Locate the cell with the specified text and output its [X, Y] center coordinate. 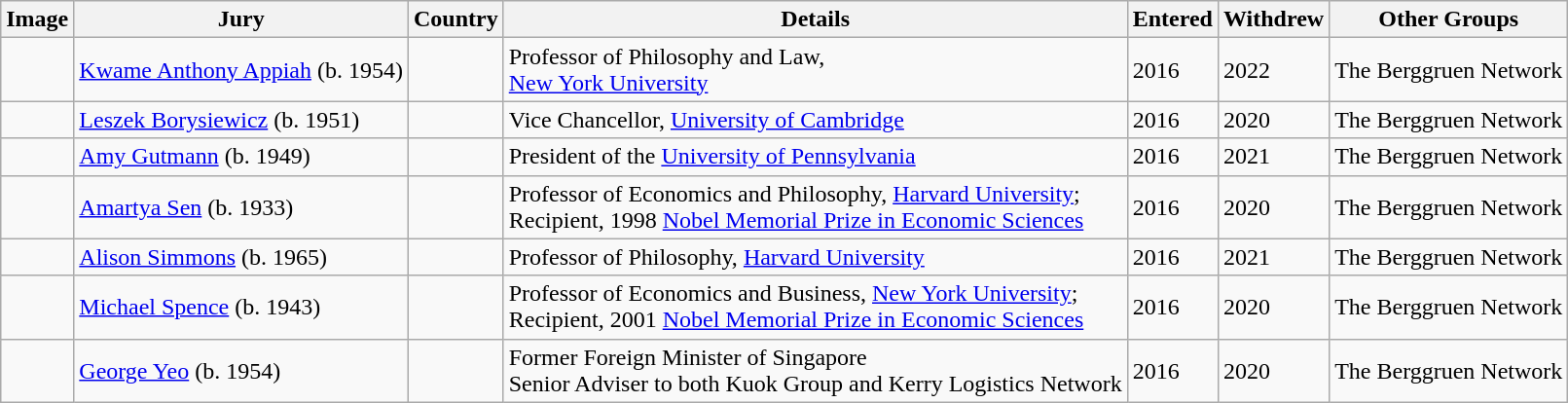
George Yeo (b. 1954) [241, 370]
2022 [1273, 70]
Amy Gutmann (b. 1949) [241, 157]
Professor of Philosophy and Law, New York University [816, 70]
Country [456, 19]
Entered [1172, 19]
Kwame Anthony Appiah (b. 1954) [241, 70]
Former Foreign Minister of SingaporeSenior Adviser to both Kuok Group and Kerry Logistics Network [816, 370]
Alison Simmons (b. 1965) [241, 257]
Professor of Economics and Philosophy, Harvard University; Recipient, 1998 Nobel Memorial Prize in Economic Sciences [816, 206]
Amartya Sen (b. 1933) [241, 206]
Professor of Economics and Business, New York University; Recipient, 2001 Nobel Memorial Prize in Economic Sciences [816, 308]
President of the University of Pennsylvania [816, 157]
Jury [241, 19]
Withdrew [1273, 19]
Professor of Philosophy, Harvard University [816, 257]
Michael Spence (b. 1943) [241, 308]
Details [816, 19]
Leszek Borysiewicz (b. 1951) [241, 120]
Image [37, 19]
Vice Chancellor, University of Cambridge [816, 120]
Other Groups [1448, 19]
